Capture the cell that displays the provided text and extract its [X, Y] central coordinate. 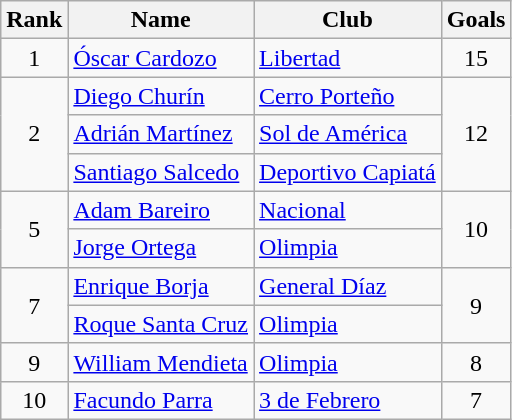
Cerro Porteño [348, 96]
Sol de América [348, 134]
Deportivo Capiatá [348, 172]
3 de Febrero [348, 400]
Jorge Ortega [161, 248]
Libertad [348, 58]
Santiago Salcedo [161, 172]
Adam Bareiro [161, 210]
Óscar Cardozo [161, 58]
Name [161, 20]
Diego Churín [161, 96]
Facundo Parra [161, 400]
1 [34, 58]
8 [476, 362]
Nacional [348, 210]
15 [476, 58]
Adrián Martínez [161, 134]
General Díaz [348, 286]
Rank [34, 20]
William Mendieta [161, 362]
Club [348, 20]
Enrique Borja [161, 286]
Goals [476, 20]
12 [476, 134]
5 [34, 229]
Roque Santa Cruz [161, 324]
2 [34, 134]
